Search for the cell housing the specified text and yield its (X, Y) center coordinate. 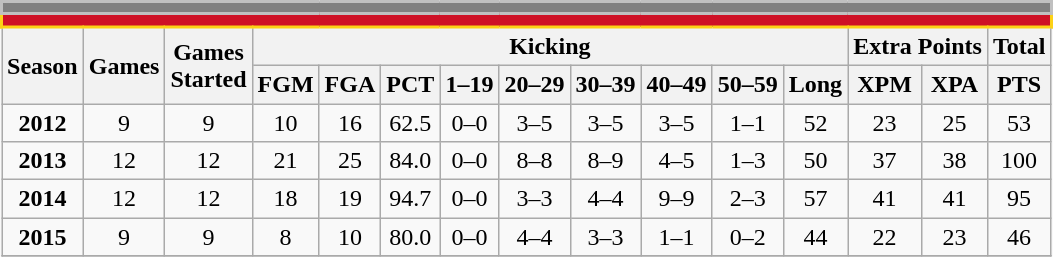
Total (1019, 46)
2012 (43, 123)
40–49 (676, 84)
21 (286, 161)
2–3 (748, 199)
95 (1019, 199)
Games (124, 66)
2015 (43, 237)
8–8 (534, 161)
2013 (43, 161)
8–9 (606, 161)
37 (885, 161)
PTS (1019, 84)
Extra Points (918, 46)
46 (1019, 237)
PCT (410, 84)
GamesStarted (208, 66)
94.7 (410, 199)
52 (815, 123)
57 (815, 199)
1–19 (470, 84)
20–29 (534, 84)
44 (815, 237)
16 (350, 123)
8 (286, 237)
80.0 (410, 237)
22 (885, 237)
Season (43, 66)
9–9 (676, 199)
18 (286, 199)
Kicking (550, 46)
4–5 (676, 161)
30–39 (606, 84)
62.5 (410, 123)
1–3 (748, 161)
38 (954, 161)
FGM (286, 84)
84.0 (410, 161)
19 (350, 199)
100 (1019, 161)
50 (815, 161)
Long (815, 84)
FGA (350, 84)
53 (1019, 123)
XPM (885, 84)
50–59 (748, 84)
2014 (43, 199)
XPA (954, 84)
0–2 (748, 237)
